Identify which cell holds the provided text, then report its (X, Y) central coordinate. 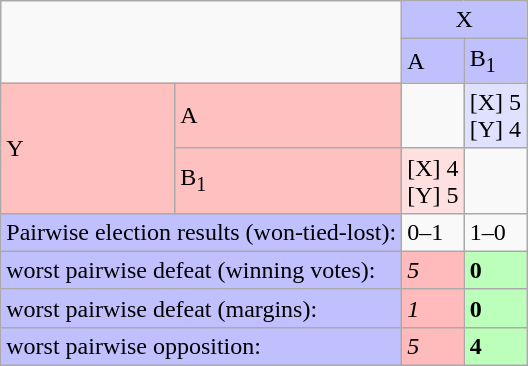
X (464, 20)
1–0 (495, 232)
1 (433, 308)
Pairwise election results (won-tied-lost): (202, 232)
Y (88, 148)
worst pairwise defeat (winning votes): (202, 270)
[X] 4 [Y] 5 (433, 180)
[X] 5 [Y] 4 (495, 116)
worst pairwise opposition: (202, 346)
0–1 (433, 232)
worst pairwise defeat (margins): (202, 308)
4 (495, 346)
